Scan for the cell matching the given text and deliver its (x, y) coordinate at center. 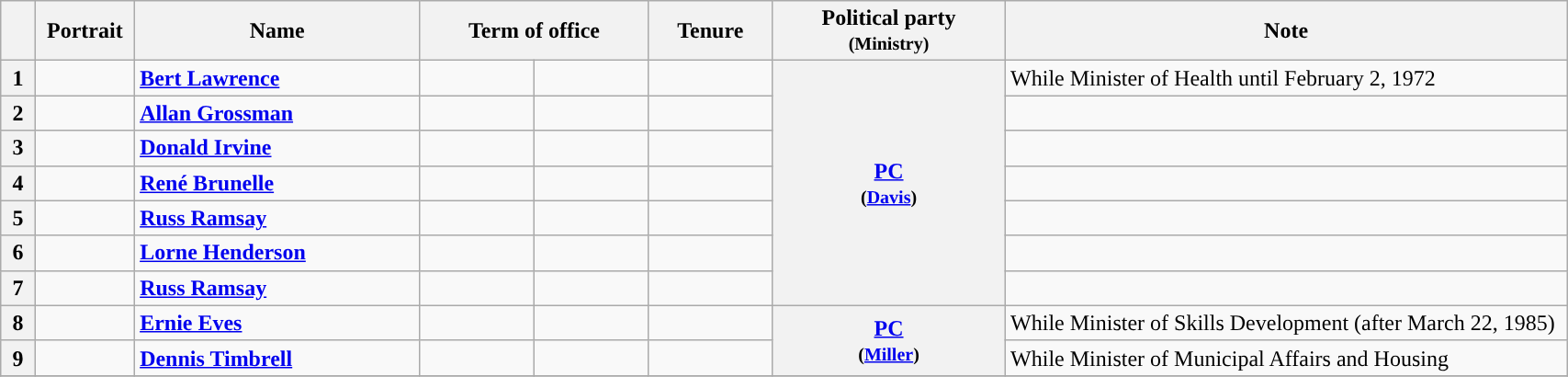
René Brunelle (277, 183)
Allan Grossman (277, 113)
Ernie Eves (277, 323)
1 (18, 78)
Dennis Timbrell (277, 358)
Lorne Henderson (277, 253)
Name (277, 31)
Tenure (710, 31)
5 (18, 218)
3 (18, 148)
9 (18, 358)
2 (18, 113)
Portrait (85, 31)
While Minister of Skills Development (after March 22, 1985) (1286, 323)
7 (18, 288)
8 (18, 323)
Political party(Ministry) (888, 31)
Note (1286, 31)
6 (18, 253)
Bert Lawrence (277, 78)
Term of office (535, 31)
PC(Davis) (888, 183)
PC(Miller) (888, 340)
While Minister of Municipal Affairs and Housing (1286, 358)
4 (18, 183)
Donald Irvine (277, 148)
While Minister of Health until February 2, 1972 (1286, 78)
